Pinpoint the cell where the given text exists, returning its (X, Y) midpoint coordinate. 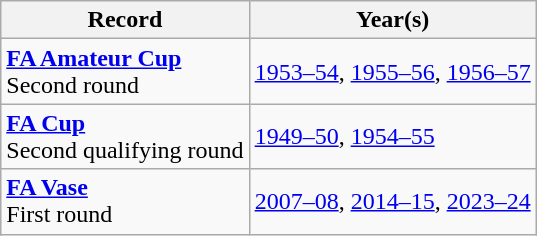
FA CupSecond qualifying round (125, 136)
Year(s) (392, 20)
FA VaseFirst round (125, 202)
1953–54, 1955–56, 1956–57 (392, 72)
2007–08, 2014–15, 2023–24 (392, 202)
1949–50, 1954–55 (392, 136)
FA Amateur CupSecond round (125, 72)
Record (125, 20)
